Locate the cell with the specified text and output its (X, Y) center coordinate. 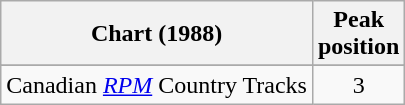
Canadian RPM Country Tracks (157, 85)
Chart (1988) (157, 34)
Peakposition (358, 34)
3 (358, 85)
